Pinpoint the cell where the given text exists, returning its (X, Y) midpoint coordinate. 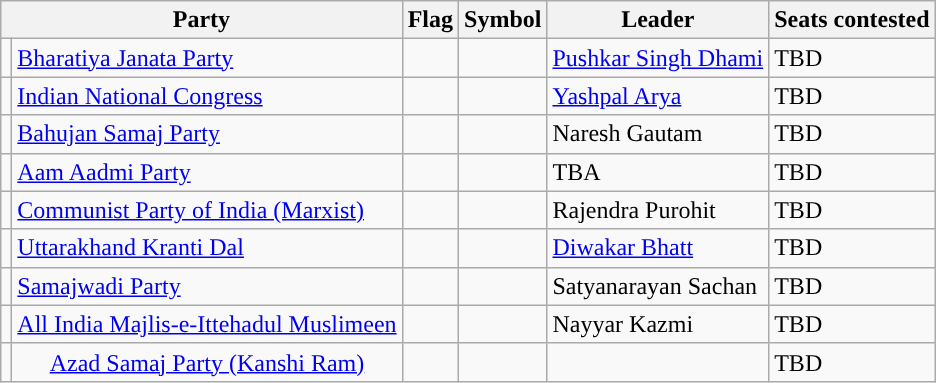
Naresh Gautam (658, 134)
Aam Aadmi Party (207, 172)
TBA (658, 172)
Symbol (503, 20)
Yashpal Arya (658, 96)
Samajwadi Party (207, 286)
Azad Samaj Party (Kanshi Ram) (207, 362)
Pushkar Singh Dhami (658, 58)
Indian National Congress (207, 96)
All India Majlis-e-Ittehadul Muslimeen (207, 324)
Leader (658, 20)
Party (202, 20)
Uttarakhand Kranti Dal (207, 248)
Seats contested (852, 20)
Diwakar Bhatt (658, 248)
Bahujan Samaj Party (207, 134)
Satyanarayan Sachan (658, 286)
Nayyar Kazmi (658, 324)
Flag (430, 20)
Bharatiya Janata Party (207, 58)
Communist Party of India (Marxist) (207, 210)
Rajendra Purohit (658, 210)
